Return the [X, Y] coordinate for the center point of the cell that contains the specified text.  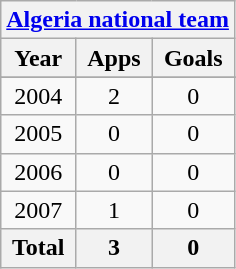
Apps [114, 58]
2006 [38, 172]
Algeria national team [118, 20]
2004 [38, 96]
Goals [193, 58]
2007 [38, 210]
1 [114, 210]
Total [38, 248]
3 [114, 248]
Year [38, 58]
2005 [38, 134]
2 [114, 96]
